Return (x, y) of the center of cell containing provided text 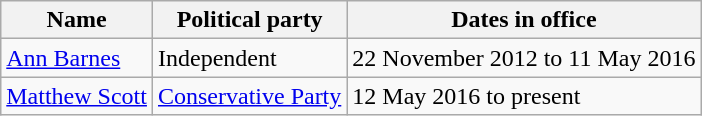
Political party (249, 20)
Independent (249, 58)
22 November 2012 to 11 May 2016 (524, 58)
Ann Barnes (77, 58)
Dates in office (524, 20)
Matthew Scott (77, 96)
12 May 2016 to present (524, 96)
Conservative Party (249, 96)
Name (77, 20)
